Extract the (x, y) coordinate from the center of the cell holding the provided text.  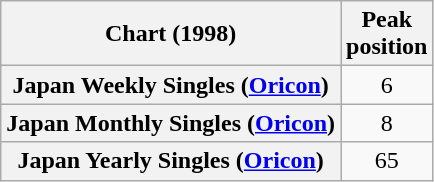
6 (387, 85)
65 (387, 161)
Chart (1998) (171, 34)
Peakposition (387, 34)
8 (387, 123)
Japan Monthly Singles (Oricon) (171, 123)
Japan Yearly Singles (Oricon) (171, 161)
Japan Weekly Singles (Oricon) (171, 85)
